Return the [X, Y] coordinate for the center point of the cell that contains the specified text.  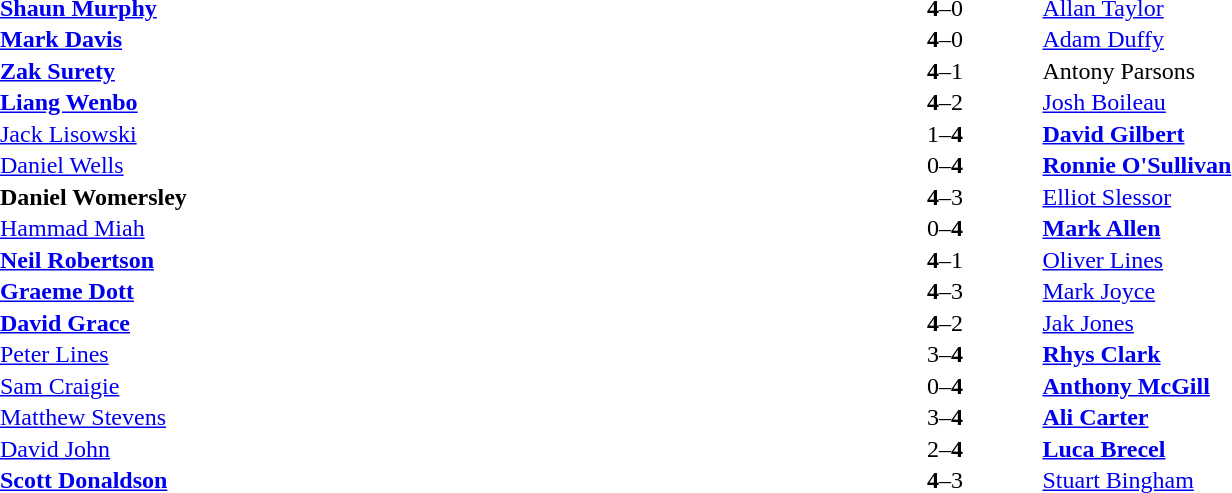
4–0 [944, 39]
2–4 [944, 449]
1–4 [944, 134]
